Output the (X, Y) coordinate of the center of the cell containing the given text.  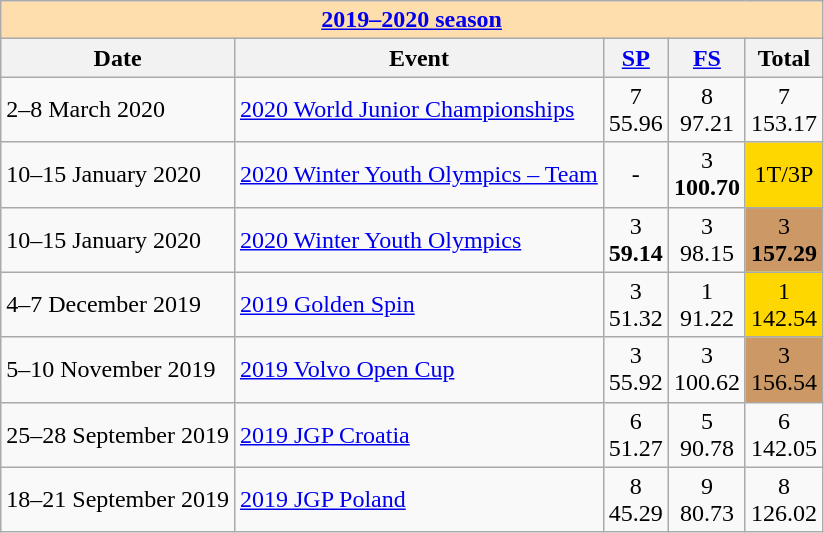
8 126.02 (784, 500)
2–8 March 2020 (118, 110)
Date (118, 58)
SP (636, 58)
2019 Golden Spin (418, 304)
2019 JGP Croatia (418, 434)
3 55.92 (636, 370)
Event (418, 58)
3 59.14 (636, 240)
2020 World Junior Championships (418, 110)
5 90.78 (706, 434)
6 142.05 (784, 434)
Total (784, 58)
7 55.96 (636, 110)
- (636, 174)
2020 Winter Youth Olympics – Team (418, 174)
8 97.21 (706, 110)
2020 Winter Youth Olympics (418, 240)
3 157.29 (784, 240)
3 51.32 (636, 304)
18–21 September 2019 (118, 500)
1 91.22 (706, 304)
3 100.70 (706, 174)
FS (706, 58)
3 100.62 (706, 370)
3 156.54 (784, 370)
2019–2020 season (412, 20)
5–10 November 2019 (118, 370)
3 98.15 (706, 240)
8 45.29 (636, 500)
2019 JGP Poland (418, 500)
2019 Volvo Open Cup (418, 370)
6 51.27 (636, 434)
9 80.73 (706, 500)
4–7 December 2019 (118, 304)
7 153.17 (784, 110)
1T/3P (784, 174)
25–28 September 2019 (118, 434)
1 142.54 (784, 304)
